Determine the (X, Y) coordinate at the center of the cell enclosing the given text.  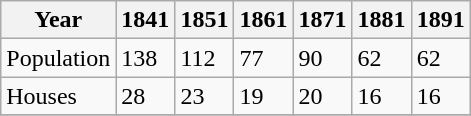
28 (146, 96)
1861 (264, 20)
1871 (322, 20)
1841 (146, 20)
90 (322, 58)
19 (264, 96)
Houses (58, 96)
77 (264, 58)
23 (204, 96)
138 (146, 58)
Population (58, 58)
Year (58, 20)
20 (322, 96)
1851 (204, 20)
1891 (440, 20)
1881 (382, 20)
112 (204, 58)
